Detect which cell encompasses the target text, then output its [x, y] center coordinate. 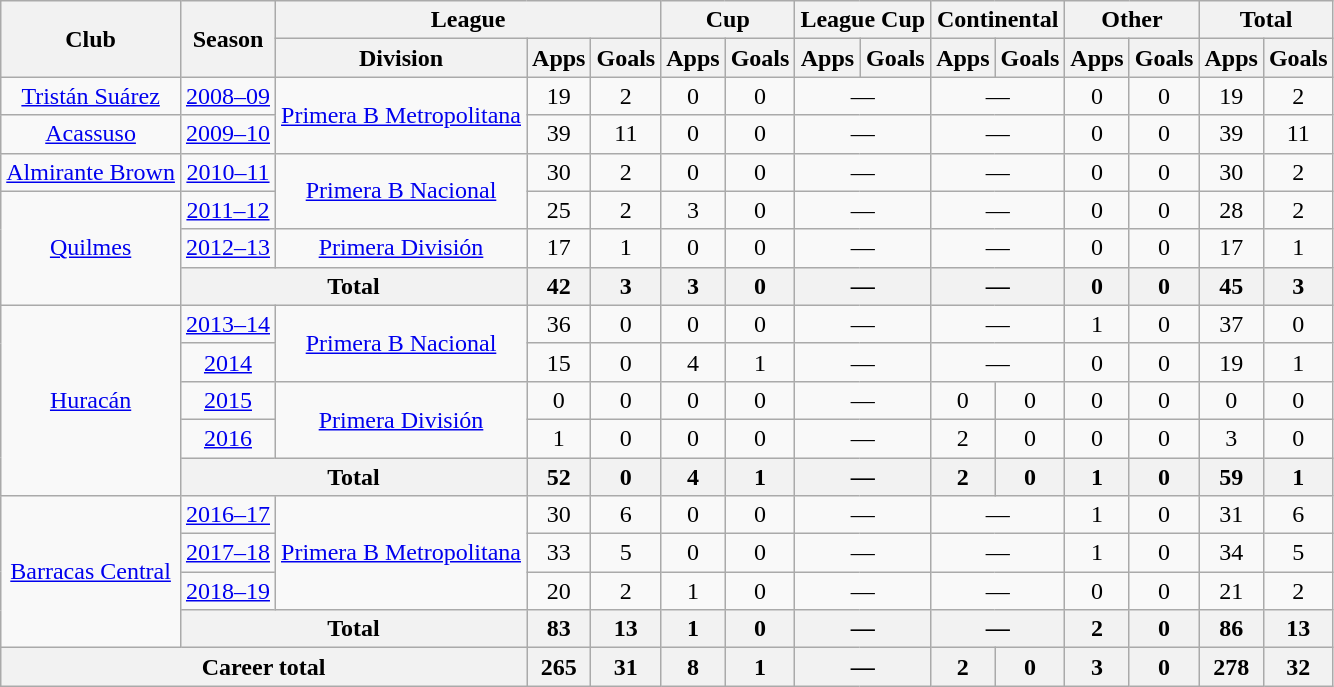
2012–13 [228, 248]
32 [1298, 667]
League [468, 20]
34 [1231, 553]
86 [1231, 629]
Continental [998, 20]
2014 [228, 362]
League Cup [863, 20]
2013–14 [228, 324]
Barracas Central [91, 572]
2016 [228, 438]
59 [1231, 477]
2015 [228, 400]
45 [1231, 286]
8 [693, 667]
52 [559, 477]
Tristán Suárez [91, 96]
2010–11 [228, 172]
28 [1231, 210]
20 [559, 591]
25 [559, 210]
Cup [728, 20]
42 [559, 286]
Career total [264, 667]
2009–10 [228, 134]
37 [1231, 324]
2016–17 [228, 515]
2017–18 [228, 553]
15 [559, 362]
21 [1231, 591]
Quilmes [91, 248]
Season [228, 39]
278 [1231, 667]
Club [91, 39]
Huracán [91, 400]
Division [402, 58]
2018–19 [228, 591]
Almirante Brown [91, 172]
Other [1132, 20]
2011–12 [228, 210]
2008–09 [228, 96]
36 [559, 324]
265 [559, 667]
33 [559, 553]
83 [559, 629]
Acassuso [91, 134]
